For the text-containing cell, return its midpoint in (x, y) coordinate format. 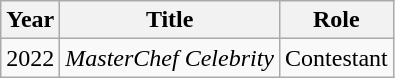
Contestant (337, 58)
Role (337, 20)
MasterChef Celebrity (170, 58)
Title (170, 20)
Year (30, 20)
2022 (30, 58)
